Find where the given text appears and provide that cell's center as (X, Y) coordinate. 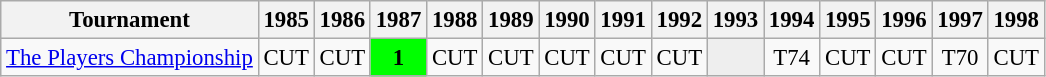
T74 (792, 58)
1993 (735, 20)
1988 (455, 20)
1987 (398, 20)
1 (398, 58)
1991 (623, 20)
1990 (567, 20)
1998 (1016, 20)
1992 (679, 20)
1985 (286, 20)
T70 (960, 58)
1989 (511, 20)
1986 (342, 20)
1995 (848, 20)
1996 (904, 20)
Tournament (130, 20)
1994 (792, 20)
The Players Championship (130, 58)
1997 (960, 20)
